Provide the [X, Y] coordinate of the cell's center where the given text is located.  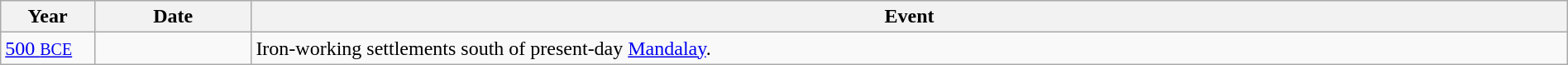
Iron-working settlements south of present-day Mandalay. [910, 48]
Year [48, 17]
500 BCE [48, 48]
Event [910, 17]
Date [172, 17]
